Extract the (x, y) coordinate from the center of the cell holding the provided text.  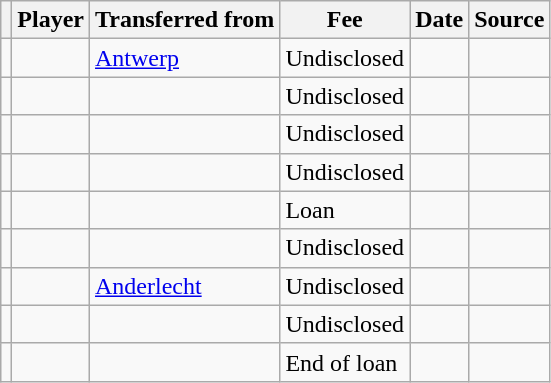
Antwerp (185, 58)
Fee (345, 20)
Date (440, 20)
Source (510, 20)
Player (51, 20)
Loan (345, 210)
End of loan (345, 362)
Anderlecht (185, 286)
Transferred from (185, 20)
